Capture the cell that displays the provided text and extract its (X, Y) central coordinate. 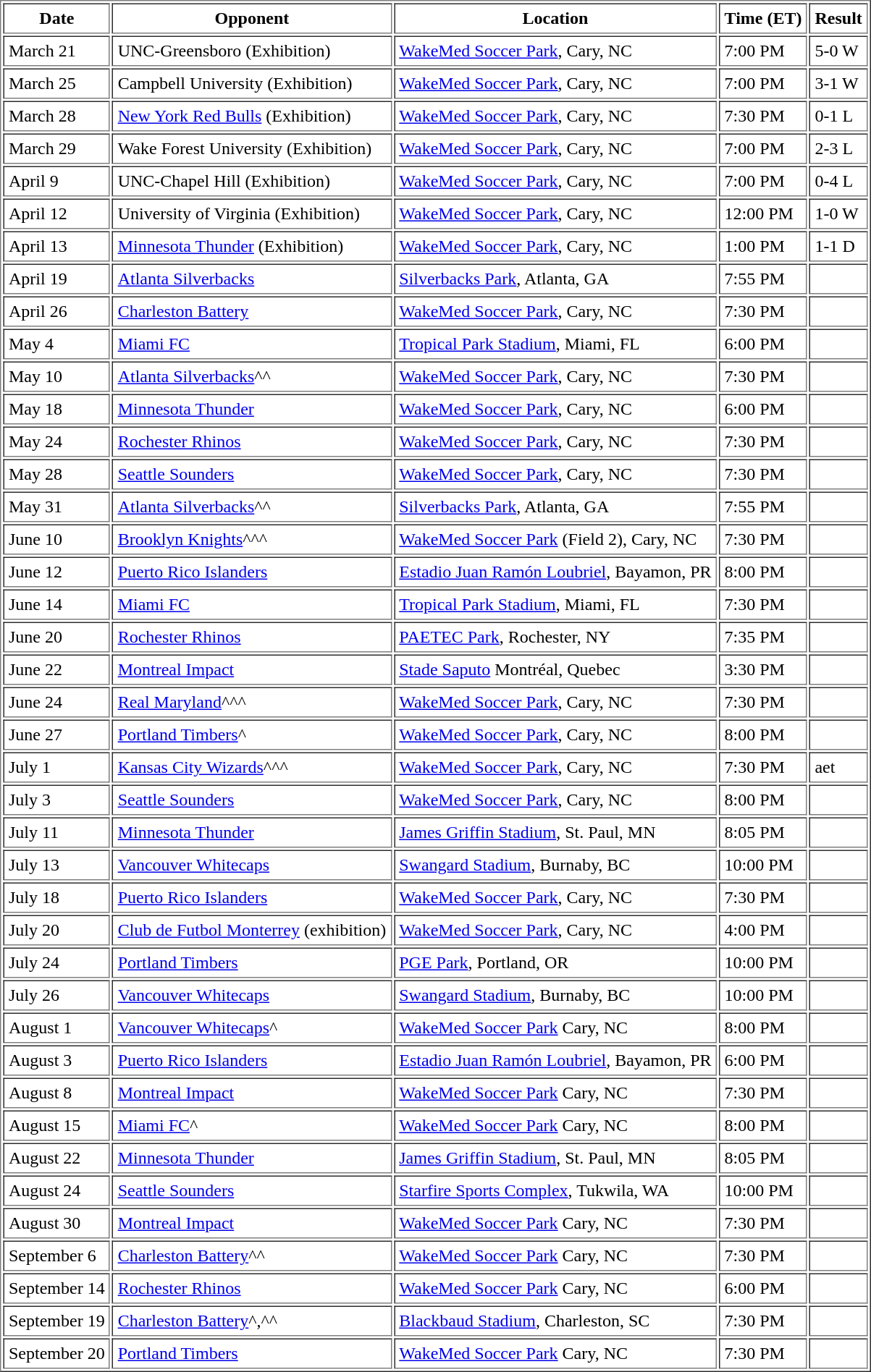
Brooklyn Knights^^^ (252, 539)
4:00 PM (763, 930)
March 25 (56, 83)
July 24 (56, 963)
August 24 (56, 1190)
Starfire Sports Complex, Tukwila, WA (555, 1190)
June 27 (56, 734)
Campbell University (Exhibition) (252, 83)
Stade Saputo Montréal, Quebec (555, 669)
April 12 (56, 213)
Opponent (252, 18)
July 26 (56, 995)
August 8 (56, 1093)
June 24 (56, 703)
August 3 (56, 1060)
May 28 (56, 474)
Wake Forest University (Exhibition) (252, 148)
Location (555, 18)
Atlanta Silverbacks (252, 279)
New York Red Bulls (Exhibition) (252, 117)
Time (ET) (763, 18)
Vancouver Whitecaps^ (252, 1028)
Date (56, 18)
May 31 (56, 507)
1-0 W (838, 213)
March 29 (56, 148)
June 14 (56, 604)
3:30 PM (763, 669)
August 15 (56, 1125)
aet (838, 768)
PGE Park, Portland, OR (555, 963)
University of Virginia (Exhibition) (252, 213)
July 20 (56, 930)
2-3 L (838, 148)
Charleston Battery^,^^ (252, 1321)
July 18 (56, 898)
UNC-Greensboro (Exhibition) (252, 51)
July 1 (56, 768)
Charleston Battery (252, 312)
August 1 (56, 1028)
July 13 (56, 865)
August 30 (56, 1224)
Miami FC^ (252, 1125)
Club de Futbol Monterrey (exhibition) (252, 930)
May 24 (56, 442)
5-0 W (838, 51)
June 20 (56, 638)
June 22 (56, 669)
Blackbaud Stadium, Charleston, SC (555, 1321)
Kansas City Wizards^^^ (252, 768)
WakeMed Soccer Park (Field 2), Cary, NC (555, 539)
September 20 (56, 1354)
Minnesota Thunder (Exhibition) (252, 247)
April 19 (56, 279)
Charleston Battery^^ (252, 1255)
July 11 (56, 833)
August 22 (56, 1159)
September 19 (56, 1321)
April 9 (56, 182)
May 18 (56, 409)
PAETEC Park, Rochester, NY (555, 638)
July 3 (56, 800)
May 4 (56, 344)
1:00 PM (763, 247)
1-1 D (838, 247)
7:35 PM (763, 638)
March 21 (56, 51)
12:00 PM (763, 213)
0-4 L (838, 182)
0-1 L (838, 117)
3-1 W (838, 83)
June 10 (56, 539)
June 12 (56, 572)
April 26 (56, 312)
September 14 (56, 1289)
Real Maryland^^^ (252, 703)
March 28 (56, 117)
April 13 (56, 247)
May 10 (56, 377)
September 6 (56, 1255)
UNC-Chapel Hill (Exhibition) (252, 182)
Portland Timbers^ (252, 734)
Result (838, 18)
